Output the [x, y] coordinate of the center of the cell containing the given text.  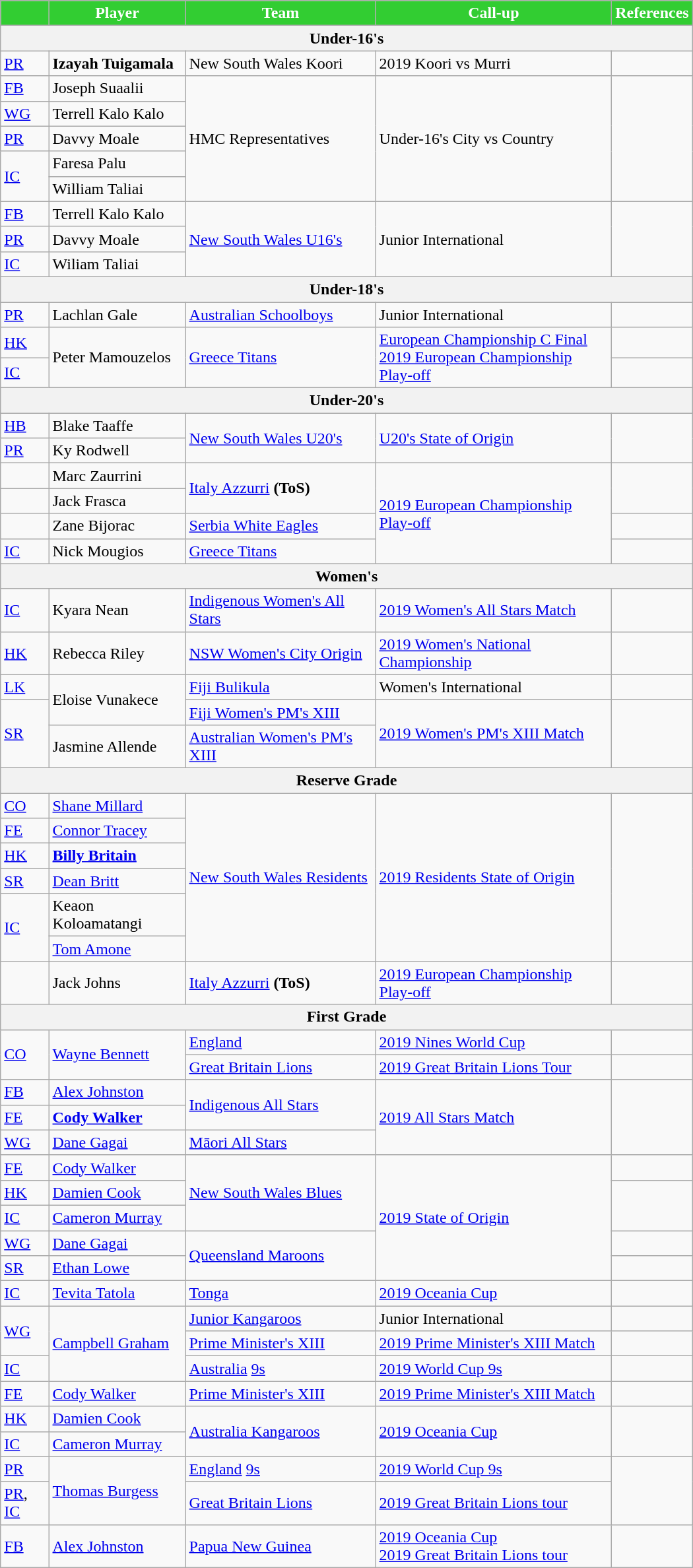
Lachlan Gale [117, 315]
Fiji Bulikula [280, 687]
Women's International [494, 687]
Izayah Tuigamala [117, 63]
Fiji Women's PM's XIII [280, 712]
Ky Rodwell [117, 451]
Zane Bijorac [117, 526]
Campbell Graham [117, 1344]
New South Wales U16's [280, 239]
2019 All Stars Match [494, 1117]
Papua New Guinea [280, 1546]
Team [280, 13]
Player [117, 13]
References [652, 13]
Under-20's [346, 401]
New South Wales Koori [280, 63]
Wiliam Taliai [117, 264]
Reserve Grade [346, 780]
Tevita Tatola [117, 1293]
2019 Great Britain Lions tour [494, 1503]
Rebecca Riley [117, 653]
Jack Frasca [117, 501]
Queensland Maroons [280, 1255]
PR, IC [25, 1503]
HMC Representatives [280, 139]
New South Wales Residents [280, 878]
Australian Women's PM's XIII [280, 746]
Māori All Stars [280, 1142]
England 9s [280, 1469]
Women's [346, 576]
HB [25, 426]
Dean Britt [117, 881]
New South Wales Blues [280, 1192]
Australia Kangaroos [280, 1431]
Indigenous Women's All Stars [280, 610]
Serbia White Eagles [280, 526]
2019 Women's National Championship [494, 653]
Blake Taaffe [117, 426]
Under-16's [346, 38]
2019 Koori vs Murri [494, 63]
Jack Johns [117, 983]
England [280, 1042]
Eloise Vunakece [117, 700]
Wayne Bennett [117, 1055]
Australia 9s [280, 1369]
Peter Mamouzelos [117, 358]
2019 State of Origin [494, 1218]
Australian Schoolboys [280, 315]
First Grade [346, 1017]
Thomas Burgess [117, 1490]
Connor Tracey [117, 831]
2019 Women's PM's XIII Match [494, 734]
Ethan Lowe [117, 1268]
Kyara Nean [117, 610]
Tom Amone [117, 949]
Marc Zaurrini [117, 476]
Tonga [280, 1293]
Jasmine Allende [117, 746]
Keaon Koloamatangi [117, 915]
Under-18's [346, 289]
Shane Millard [117, 806]
Joseph Suaalii [117, 88]
Nick Mougios [117, 551]
Call-up [494, 13]
Junior Kangaroos [280, 1319]
Billy Britain [117, 856]
2019 Great Britain Lions Tour [494, 1067]
2019 Oceania Cup2019 Great Britain Lions tour [494, 1546]
2019 Women's All Stars Match [494, 610]
2019 Nines World Cup [494, 1042]
William Taliai [117, 189]
U20's State of Origin [494, 438]
LK [25, 687]
New South Wales U20's [280, 438]
Faresa Palu [117, 164]
NSW Women's City Origin [280, 653]
2019 Residents State of Origin [494, 878]
European Championship C Final2019 European Championship Play-off [494, 358]
Under-16's City vs Country [494, 139]
Indigenous All Stars [280, 1105]
